Extract the [X, Y] coordinate from the center of the cell holding the provided text.  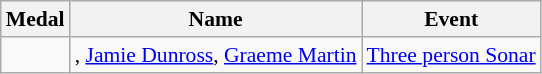
Name [216, 19]
Medal [36, 19]
Event [452, 19]
Three person Sonar [452, 55]
, Jamie Dunross, Graeme Martin [216, 55]
